Search for the cell housing the specified text and yield its (x, y) center coordinate. 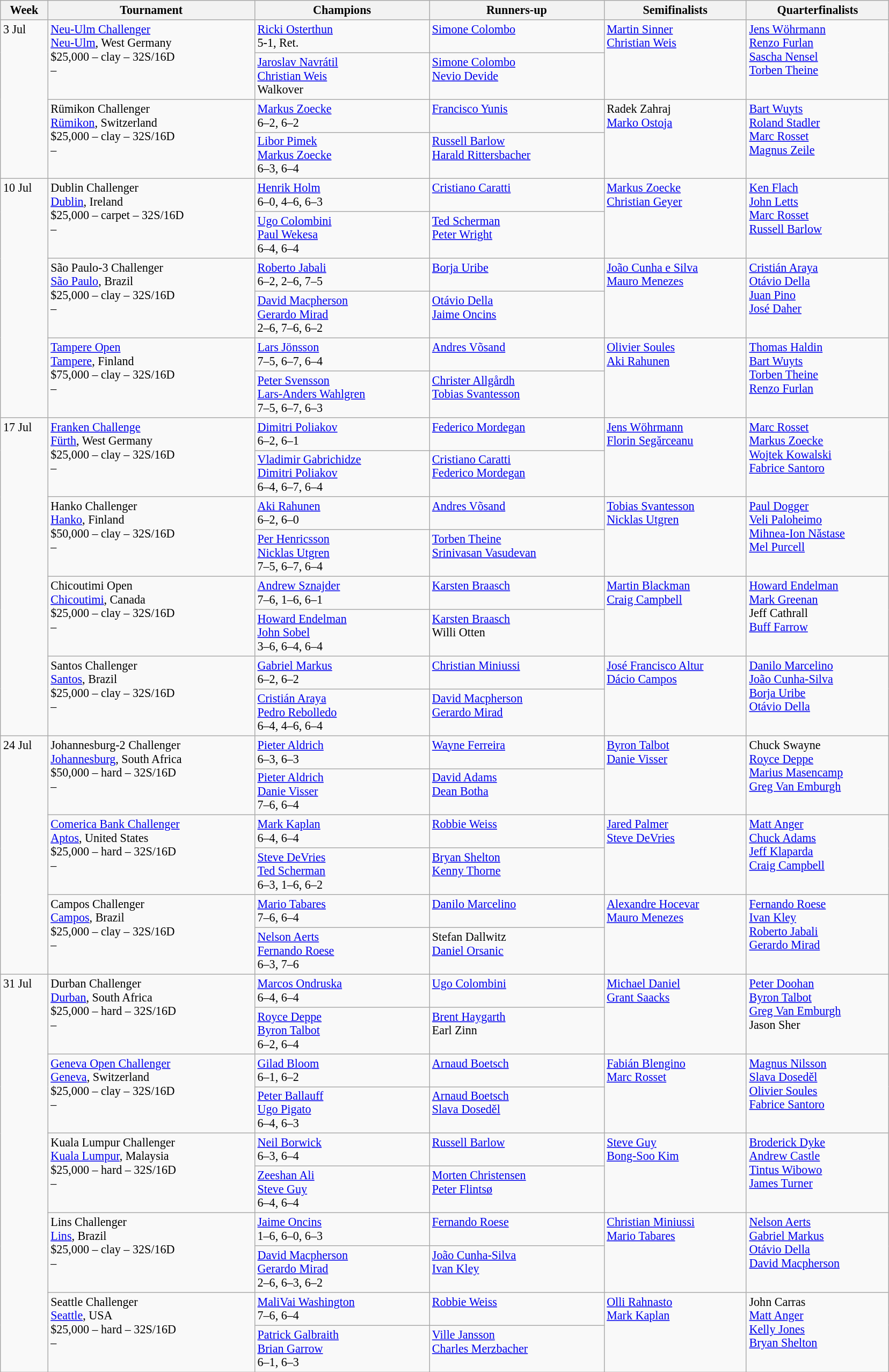
Markus Zoecke 6–2, 6–2 (341, 115)
Bryan Shelton Kenny Thorne (516, 871)
David Macpherson Gerardo Mirad (516, 712)
Henrik Holm 6–0, 4–6, 6–3 (341, 195)
Arnaud Boetsch Slava Doseděl (516, 1109)
Santos Challenger Santos, Brazil$25,000 – clay – 32S/16D – (151, 695)
Lins Challenger Lins, Brazil$25,000 – clay – 32S/16D – (151, 1252)
Borja Uribe (516, 275)
Jared Palmer Steve DeVries (675, 855)
Russell Barlow (516, 1149)
Ricki Osterthun 5-1, Ret. (341, 35)
Radek Zahraj Marko Ostoja (675, 139)
Arnaud Boetsch (516, 1070)
Mark Kaplan 6–4, 6–4 (341, 831)
Torben Theine Srinivasan Vasudevan (516, 553)
Chuck Swayne Royce Deppe Marius Masencamp Greg Van Emburgh (817, 775)
Royce Deppe Byron Talbot6–2, 6–4 (341, 1030)
Paul Dogger Veli Paloheimo Mihnea-Ion Năstase Mel Purcell (817, 536)
Fernando Roese Ivan Kley Roberto Jabali Gerardo Mirad (817, 934)
Per Henricsson Nicklas Utgren7–5, 6–7, 6–4 (341, 553)
Thomas Haldin Bart Wuyts Torben Theine Renzo Furlan (817, 378)
Cristián Araya Otávio Della Juan Pino José Daher (817, 298)
Zeeshan Ali Steve Guy6–4, 6–4 (341, 1189)
31 Jul (24, 1173)
Seattle Challenger Seattle, USA$25,000 – hard – 32S/16D – (151, 1332)
João Cunha-Silva Ivan Kley (516, 1268)
José Francisco Altur Dácio Campos (675, 695)
Runners-up (516, 10)
Mario Tabares 7–6, 6–4 (341, 911)
Stefan Dallwitz Daniel Orsanic (516, 950)
Nelson Aerts Gabriel Markus Otávio Della David Macpherson (817, 1252)
Peter Svensson Lars-Anders Wahlgren7–5, 6–7, 6–3 (341, 394)
São Paulo-3 Challenger São Paulo, Brazil$25,000 – clay – 32S/16D – (151, 298)
Cristiano Caratti (516, 195)
Marcos Ondruska 6–4, 6–4 (341, 990)
Libor Pimek Markus Zoecke6–3, 6–4 (341, 156)
Andrew Sznajder 7–6, 1–6, 6–1 (341, 593)
Peter Doohan Byron Talbot Greg Van Emburgh Jason Sher (817, 1014)
Howard Endelman John Sobel3–6, 6–4, 6–4 (341, 633)
Jaroslav Navrátil Christian Weis Walkover (341, 76)
Christer Allgårdh Tobias Svantesson (516, 394)
Vladimir Gabrichidze Dimitri Poliakov6–4, 6–7, 6–4 (341, 474)
Fabián Blengino Marc Rosset (675, 1093)
Geneva Open Challenger Geneva, Switzerland$25,000 – clay – 32S/16D – (151, 1093)
Martin Sinner Christian Weis (675, 59)
Tobias Svantesson Nicklas Utgren (675, 536)
Danilo Marcelino (516, 911)
3 Jul (24, 99)
17 Jul (24, 576)
Morten Christensen Peter Flintsø (516, 1189)
Otávio Della Jaime Oncins (516, 315)
Martin Blackman Craig Campbell (675, 616)
Danilo Marcelino João Cunha-Silva Borja Uribe Otávio Della (817, 695)
Magnus Nilsson Slava Doseděl Olivier Soules Fabrice Santoro (817, 1093)
Hanko Challenger Hanko, Finland$50,000 – clay – 32S/16D – (151, 536)
João Cunha e Silva Mauro Menezes (675, 298)
Kuala Lumpur Challenger Kuala Lumpur, Malaysia$25,000 – hard – 32S/16D – (151, 1173)
Neu-Ulm Challenger Neu-Ulm, West Germany$25,000 – clay – 32S/16D – (151, 59)
Russell Barlow Harald Rittersbacher (516, 156)
Comerica Bank Challenger Aptos, United States$25,000 – hard – 32S/16D – (151, 855)
Christian Miniussi Mario Tabares (675, 1252)
Karsten Braasch Willi Otten (516, 633)
Aki Rahunen 6–2, 6–0 (341, 513)
Ville Jansson Charles Merzbacher (516, 1349)
David Macpherson Gerardo Mirad2–6, 6–3, 6–2 (341, 1268)
Pieter Aldrich Danie Visser7–6, 6–4 (341, 792)
Roberto Jabali 6–2, 2–6, 7–5 (341, 275)
Alexandre Hocevar Mauro Menezes (675, 934)
Christian Miniussi (516, 672)
Jens Wöhrmann Florin Segărceanu (675, 457)
Week (24, 10)
Francisco Yunis (516, 115)
Neil Borwick 6–3, 6–4 (341, 1149)
Quarterfinalists (817, 10)
Simone Colombo Nevio Devide (516, 76)
10 Jul (24, 298)
Simone Colombo (516, 35)
Ted Scherman Peter Wright (516, 235)
Wayne Ferreira (516, 752)
David Macpherson Gerardo Mirad2–6, 7–6, 6–2 (341, 315)
Tampere Open Tampere, Finland$75,000 – clay – 32S/16D – (151, 378)
Lars Jönsson 7–5, 6–7, 6–4 (341, 354)
Olivier Soules Aki Rahunen (675, 378)
Peter Ballauff Ugo Pigato6–4, 6–3 (341, 1109)
Olli Rahnasto Mark Kaplan (675, 1332)
Durban Challenger Durban, South Africa$25,000 – hard – 32S/16D – (151, 1014)
24 Jul (24, 854)
Jens Wöhrmann Renzo Furlan Sascha Nensel Torben Theine (817, 59)
Pieter Aldrich 6–3, 6–3 (341, 752)
Cristiano Caratti Federico Mordegan (516, 474)
Bart Wuyts Roland Stadler Marc Rosset Magnus Zeile (817, 139)
Ken Flach John Letts Marc Rosset Russell Barlow (817, 219)
MaliVai Washington 7–6, 6–4 (341, 1308)
Broderick Dyke Andrew Castle Tintus Wibowo James Turner (817, 1173)
Steve Guy Bong-Soo Kim (675, 1173)
Michael Daniel Grant Saacks (675, 1014)
Matt Anger Chuck Adams Jeff Klaparda Craig Campbell (817, 855)
Ugo Colombini (516, 990)
Franken Challenge Fürth, West Germany$25,000 – clay – 32S/16D – (151, 457)
Karsten Braasch (516, 593)
Brent Haygarth Earl Zinn (516, 1030)
Patrick Galbraith Brian Garrow6–1, 6–3 (341, 1349)
Nelson Aerts Fernando Roese6–3, 7–6 (341, 950)
Rümikon Challenger Rümikon, Switzerland$25,000 – clay – 32S/16D – (151, 139)
Dimitri Poliakov 6–2, 6–1 (341, 434)
Gilad Bloom 6–1, 6–2 (341, 1070)
Federico Mordegan (516, 434)
Fernando Roese (516, 1229)
Markus Zoecke Christian Geyer (675, 219)
Dublin Challenger Dublin, Ireland$25,000 – carpet – 32S/16D – (151, 219)
Byron Talbot Danie Visser (675, 775)
Johannesburg-2 Challenger Johannesburg, South Africa$50,000 – hard – 32S/16D – (151, 775)
Ugo Colombini Paul Wekesa6–4, 6–4 (341, 235)
Tournament (151, 10)
Chicoutimi Open Chicoutimi, Canada$25,000 – clay – 32S/16D – (151, 616)
Semifinalists (675, 10)
Howard Endelman Mark Greenan Jeff Cathrall Buff Farrow (817, 616)
Campos Challenger Campos, Brazil$25,000 – clay – 32S/16D – (151, 934)
Marc Rosset Markus Zoecke Wojtek Kowalski Fabrice Santoro (817, 457)
John Carras Matt Anger Kelly Jones Bryan Shelton (817, 1332)
Cristián Araya Pedro Rebolledo6–4, 4–6, 6–4 (341, 712)
Champions (341, 10)
Gabriel Markus 6–2, 6–2 (341, 672)
David Adams Dean Botha (516, 792)
Jaime Oncins 1–6, 6–0, 6–3 (341, 1229)
Steve DeVries Ted Scherman6–3, 1–6, 6–2 (341, 871)
